From the cell containing the given text, extract its center point as [x, y] coordinate. 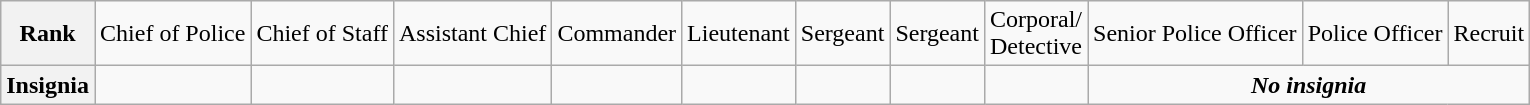
Lieutenant [739, 34]
Chief of Staff [322, 34]
Chief of Police [173, 34]
Recruit [1489, 34]
Commander [617, 34]
Senior Police Officer [1196, 34]
Insignia [48, 85]
Corporal/Detective [1036, 34]
Rank [48, 34]
Police Officer [1375, 34]
No insignia [1309, 85]
Assistant Chief [472, 34]
